Return [X, Y] of the center of cell containing provided text 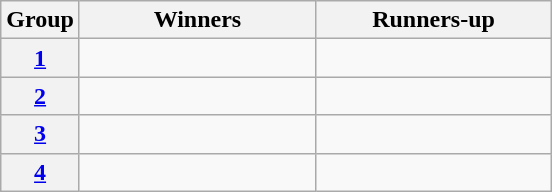
4 [40, 172]
Group [40, 20]
2 [40, 96]
Runners-up [433, 20]
Winners [197, 20]
3 [40, 134]
1 [40, 58]
